For the text-containing cell, return its midpoint in (X, Y) coordinate format. 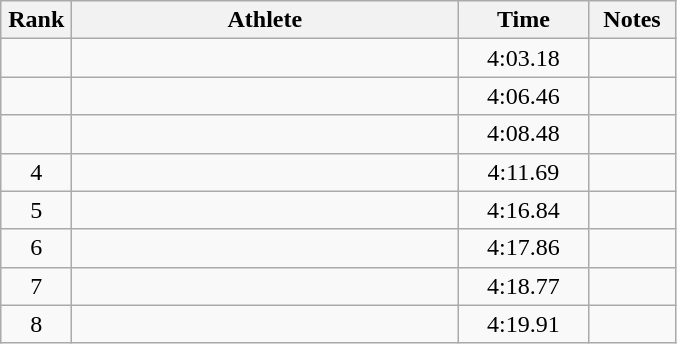
Notes (632, 20)
8 (36, 324)
4:16.84 (524, 210)
4:18.77 (524, 286)
Rank (36, 20)
6 (36, 248)
4:19.91 (524, 324)
4:08.48 (524, 134)
4:06.46 (524, 96)
5 (36, 210)
4 (36, 172)
4:11.69 (524, 172)
4:03.18 (524, 58)
7 (36, 286)
Athlete (265, 20)
Time (524, 20)
4:17.86 (524, 248)
